Determine the [x, y] coordinate at the center of the cell enclosing the given text.  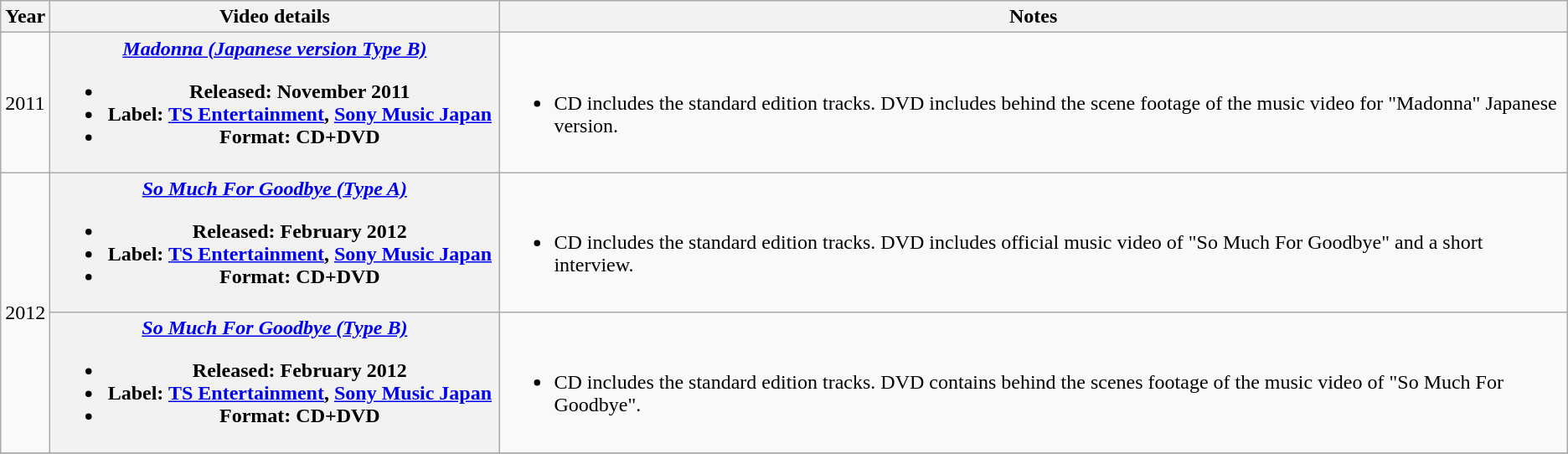
CD includes the standard edition tracks. DVD includes official music video of "So Much For Goodbye" and a short interview. [1034, 243]
2011 [25, 102]
Year [25, 17]
CD includes the standard edition tracks. DVD includes behind the scene footage of the music video for "Madonna" Japanese version. [1034, 102]
So Much For Goodbye (Type A)Released: February 2012Label: TS Entertainment, Sony Music JapanFormat: CD+DVD [275, 243]
Madonna (Japanese version Type B)Released: November 2011Label: TS Entertainment, Sony Music JapanFormat: CD+DVD [275, 102]
So Much For Goodbye (Type B)Released: February 2012Label: TS Entertainment, Sony Music JapanFormat: CD+DVD [275, 382]
CD includes the standard edition tracks. DVD contains behind the scenes footage of the music video of "So Much For Goodbye". [1034, 382]
2012 [25, 312]
Notes [1034, 17]
Video details [275, 17]
